For the text-containing cell, return its midpoint in (x, y) coordinate format. 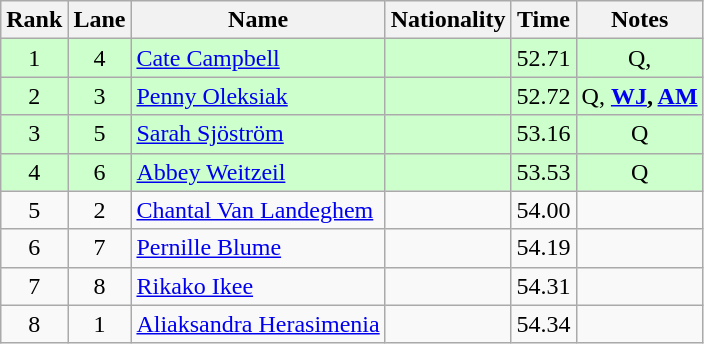
Lane (100, 20)
Name (258, 20)
Cate Campbell (258, 58)
54.31 (544, 286)
Penny Oleksiak (258, 96)
52.72 (544, 96)
54.00 (544, 210)
Abbey Weitzeil (258, 172)
Notes (640, 20)
Q, (640, 58)
Sarah Sjöström (258, 134)
53.53 (544, 172)
Aliaksandra Herasimenia (258, 324)
Q, WJ, AM (640, 96)
53.16 (544, 134)
52.71 (544, 58)
Nationality (448, 20)
Rank (34, 20)
54.34 (544, 324)
Chantal Van Landeghem (258, 210)
54.19 (544, 248)
Time (544, 20)
Rikako Ikee (258, 286)
Pernille Blume (258, 248)
